Locate the cell with the specified text and output its (X, Y) center coordinate. 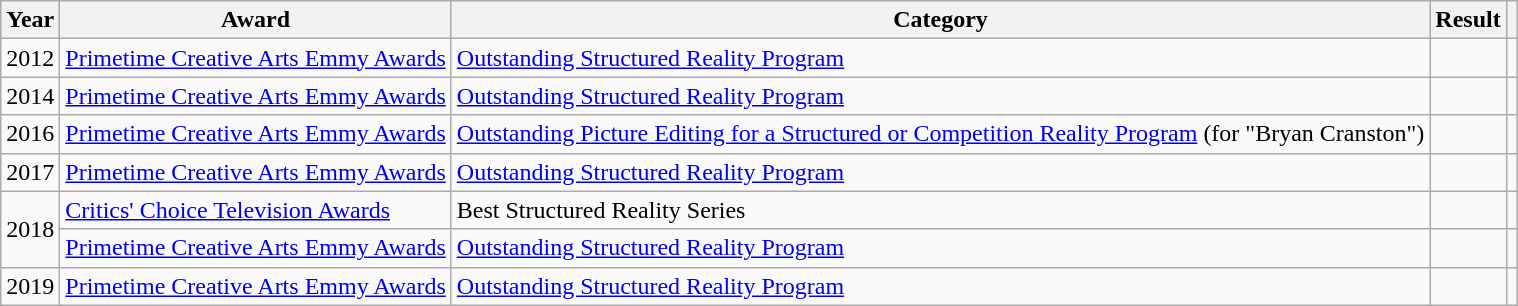
2016 (30, 134)
2017 (30, 172)
2019 (30, 286)
Critics' Choice Television Awards (256, 210)
Award (256, 20)
2012 (30, 58)
2018 (30, 229)
Best Structured Reality Series (940, 210)
Result (1468, 20)
Outstanding Picture Editing for a Structured or Competition Reality Program (for "Bryan Cranston") (940, 134)
2014 (30, 96)
Category (940, 20)
Year (30, 20)
